Provide the (x, y) coordinate of the cell's center where the given text is located.  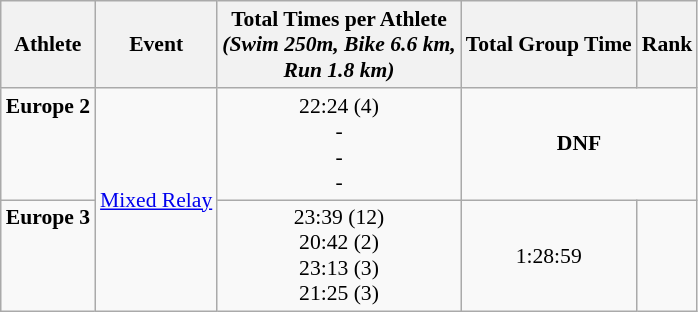
Rank (668, 44)
Total Group Time (549, 44)
1:28:59 (549, 256)
Athlete (48, 44)
22:24 (4)--- (338, 144)
Europe 3 (48, 256)
Europe 2 (48, 144)
Event (156, 44)
Total Times per Athlete (Swim 250m, Bike 6.6 km, Run 1.8 km) (338, 44)
DNF (580, 144)
23:39 (12)20:42 (2)23:13 (3)21:25 (3) (338, 256)
Mixed Relay (156, 200)
